Provide the [X, Y] coordinate of the cell's center where the given text is located.  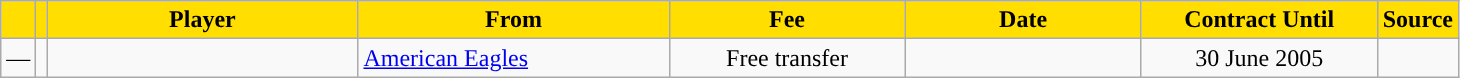
Contract Until [1259, 20]
Free transfer [787, 58]
Date [1023, 20]
From [514, 20]
Fee [787, 20]
American Eagles [514, 58]
30 June 2005 [1259, 58]
Player [202, 20]
Source [1418, 20]
— [18, 58]
